Locate the cell with the specified text and output its (X, Y) center coordinate. 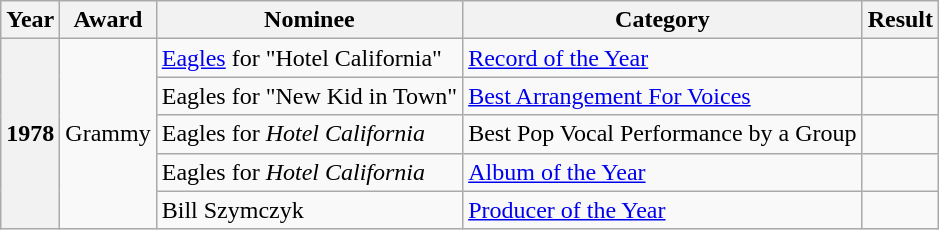
Best Arrangement For Voices (662, 96)
Bill Szymczyk (309, 210)
Award (108, 20)
Year (30, 20)
Category (662, 20)
Eagles for "Hotel California" (309, 58)
Result (900, 20)
Record of the Year (662, 58)
Album of the Year (662, 172)
Producer of the Year (662, 210)
Eagles for "New Kid in Town" (309, 96)
1978 (30, 134)
Grammy (108, 134)
Nominee (309, 20)
Best Pop Vocal Performance by a Group (662, 134)
